Find where the given text appears and provide that cell's center as (x, y) coordinate. 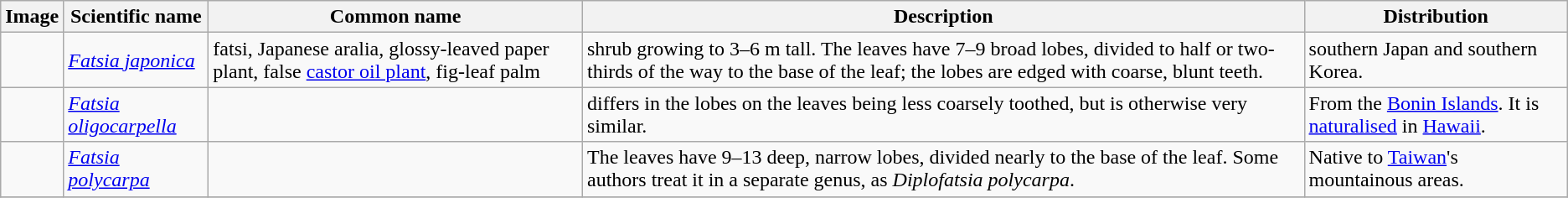
The leaves have 9–13 deep, narrow lobes, divided nearly to the base of the leaf. Some authors treat it in a separate genus, as Diplofatsia polycarpa. (943, 169)
southern Japan and southern Korea. (1436, 60)
Fatsia oligocarpella (136, 114)
Fatsia polycarpa (136, 169)
Scientific name (136, 17)
Native to Taiwan's mountainous areas. (1436, 169)
Image (32, 17)
differs in the lobes on the leaves being less coarsely toothed, but is otherwise very similar. (943, 114)
fatsi, Japanese aralia, glossy-leaved paper plant, false castor oil plant, fig-leaf palm (395, 60)
Common name (395, 17)
From the Bonin Islands. It is naturalised in Hawaii. (1436, 114)
Distribution (1436, 17)
Fatsia japonica (136, 60)
Description (943, 17)
